Locate the cell with the specified text and output its (X, Y) center coordinate. 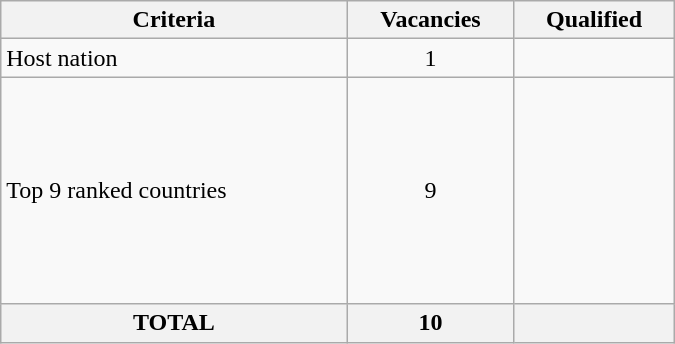
Top 9 ranked countries (174, 190)
1 (430, 58)
TOTAL (174, 323)
9 (430, 190)
10 (430, 323)
Qualified (594, 20)
Criteria (174, 20)
Host nation (174, 58)
Vacancies (430, 20)
